Provide the (X, Y) coordinate of the cell's center where the given text is located.  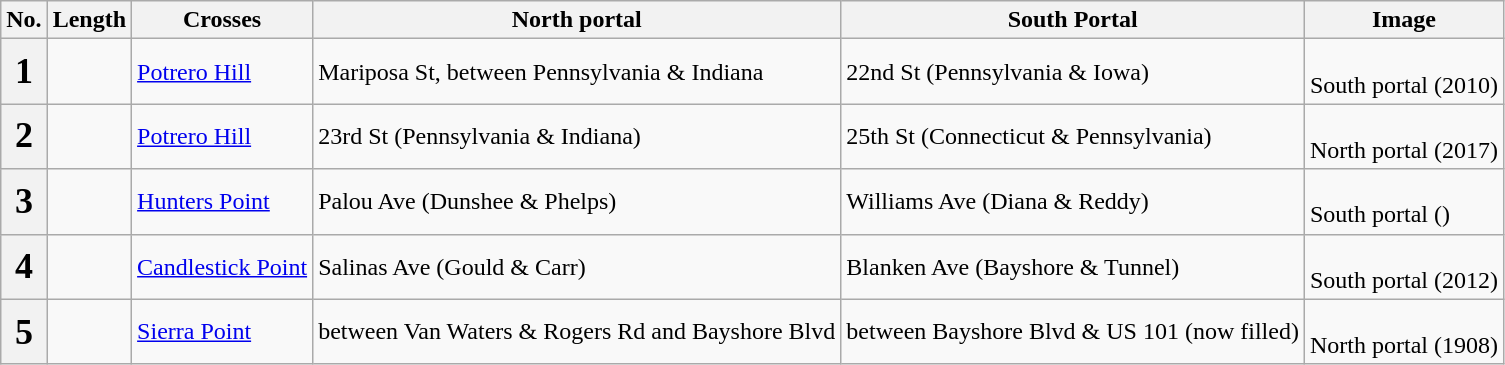
Williams Ave (Diana & Reddy) (1073, 202)
25th St (Connecticut & Pennsylvania) (1073, 136)
Mariposa St, between Pennsylvania & Indiana (577, 72)
between Bayshore Blvd & US 101 (now filled) (1073, 332)
South portal (2012) (1404, 266)
between Van Waters & Rogers Rd and Bayshore Blvd (577, 332)
South portal () (1404, 202)
Crosses (222, 20)
3 (24, 202)
North portal (1908) (1404, 332)
4 (24, 266)
No. (24, 20)
South Portal (1073, 20)
North portal (577, 20)
Image (1404, 20)
22nd St (Pennsylvania & Iowa) (1073, 72)
North portal (2017) (1404, 136)
South portal (2010) (1404, 72)
2 (24, 136)
Blanken Ave (Bayshore & Tunnel) (1073, 266)
23rd St (Pennsylvania & Indiana) (577, 136)
Sierra Point (222, 332)
Salinas Ave (Gould & Carr) (577, 266)
Length (89, 20)
Candlestick Point (222, 266)
1 (24, 72)
Hunters Point (222, 202)
Palou Ave (Dunshee & Phelps) (577, 202)
5 (24, 332)
